Output the (X, Y) coordinate of the center of the cell containing the given text.  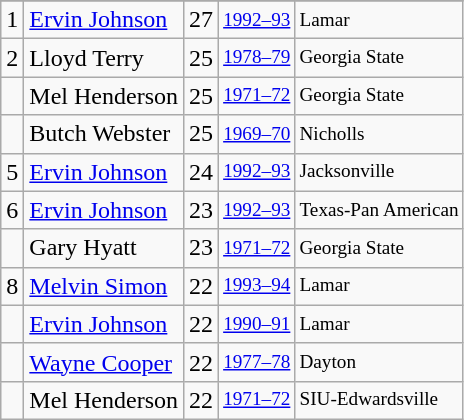
SIU-Edwardsville (379, 400)
Lloyd Terry (104, 58)
Jacksonville (379, 172)
2 (12, 58)
Dayton (379, 362)
Melvin Simon (104, 286)
8 (12, 286)
Nicholls (379, 134)
Gary Hyatt (104, 248)
1977–78 (257, 362)
24 (202, 172)
5 (12, 172)
1 (12, 20)
1990–91 (257, 324)
Wayne Cooper (104, 362)
1993–94 (257, 286)
Butch Webster (104, 134)
27 (202, 20)
1969–70 (257, 134)
1978–79 (257, 58)
6 (12, 210)
Texas-Pan American (379, 210)
